Determine the (X, Y) coordinate at the center of the cell enclosing the given text.  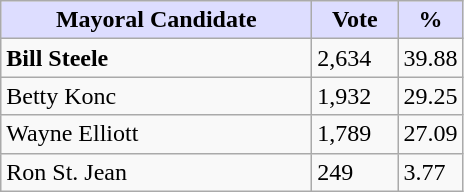
29.25 (430, 96)
249 (355, 172)
Vote (355, 20)
Mayoral Candidate (156, 20)
27.09 (430, 134)
Bill Steele (156, 58)
2,634 (355, 58)
Ron St. Jean (156, 172)
Betty Konc (156, 96)
39.88 (430, 58)
1,789 (355, 134)
Wayne Elliott (156, 134)
3.77 (430, 172)
1,932 (355, 96)
% (430, 20)
